Output the (X, Y) coordinate of the center of the cell containing the given text.  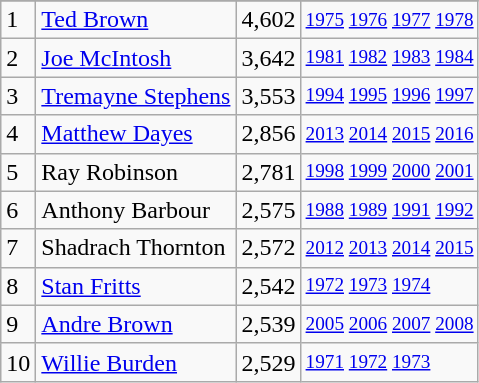
2,542 (268, 286)
Andre Brown (136, 324)
2 (18, 58)
Willie Burden (136, 362)
8 (18, 286)
Ted Brown (136, 20)
1988 1989 1991 1992 (390, 210)
Matthew Dayes (136, 134)
Ray Robinson (136, 172)
1972 1973 1974 (390, 286)
Anthony Barbour (136, 210)
2,539 (268, 324)
Joe McIntosh (136, 58)
10 (18, 362)
2,856 (268, 134)
1975 1976 1977 1978 (390, 20)
Shadrach Thornton (136, 248)
4 (18, 134)
Tremayne Stephens (136, 96)
5 (18, 172)
3,642 (268, 58)
2013 2014 2015 2016 (390, 134)
6 (18, 210)
3 (18, 96)
2,529 (268, 362)
1971 1972 1973 (390, 362)
9 (18, 324)
4,602 (268, 20)
1 (18, 20)
7 (18, 248)
Stan Fritts (136, 286)
1998 1999 2000 2001 (390, 172)
1994 1995 1996 1997 (390, 96)
2,781 (268, 172)
2012 2013 2014 2015 (390, 248)
2,572 (268, 248)
1981 1982 1983 1984 (390, 58)
2005 2006 2007 2008 (390, 324)
3,553 (268, 96)
2,575 (268, 210)
